Return (x, y) of the center of cell containing provided text 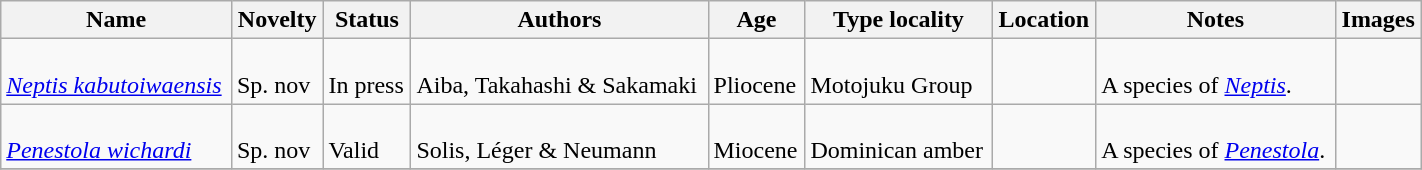
Valid (367, 136)
Neptis kabutoiwaensis (116, 72)
Dominican amber (898, 136)
Penestola wichardi (116, 136)
Miocene (756, 136)
Location (1044, 20)
Name (116, 20)
Status (367, 20)
A species of Neptis. (1216, 72)
A species of Penestola. (1216, 136)
Novelty (276, 20)
Pliocene (756, 72)
In press (367, 72)
Images (1378, 20)
Solis, Léger & Neumann (560, 136)
Authors (560, 20)
Aiba, Takahashi & Sakamaki (560, 72)
Notes (1216, 20)
Motojuku Group (898, 72)
Type locality (898, 20)
Age (756, 20)
